Identify which cell holds the provided text, then report its (X, Y) central coordinate. 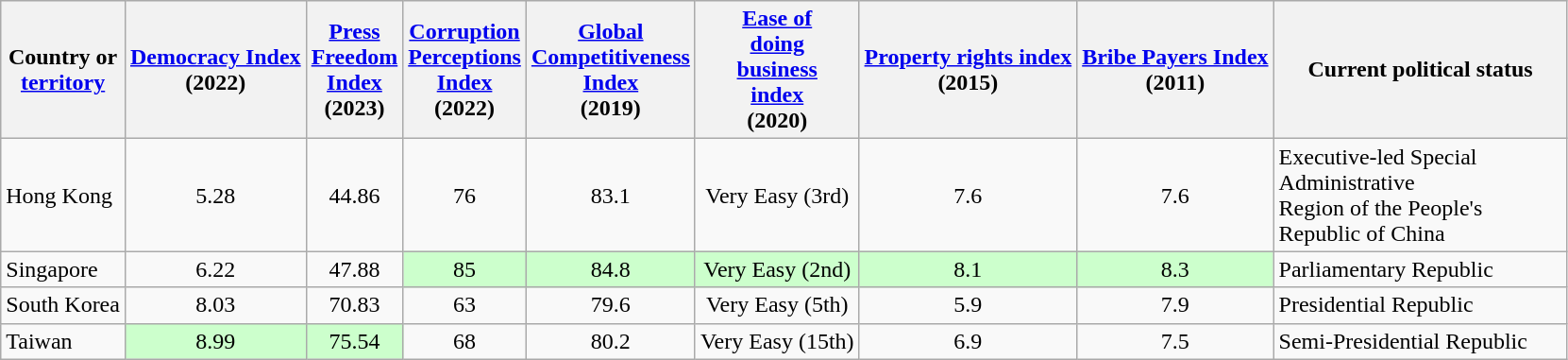
Semi-Presidential Republic (1420, 341)
Very Easy (2nd) (777, 269)
70.83 (355, 305)
Property rights index(2015) (969, 70)
47.88 (355, 269)
PressFreedomIndex(2023) (355, 70)
Executive-led Special AdministrativeRegion of the People's Republic of China (1420, 195)
8.3 (1175, 269)
5.28 (215, 195)
GlobalCompetitivenessIndex(2019) (610, 70)
7.5 (1175, 341)
44.86 (355, 195)
Bribe Payers Index(2011) (1175, 70)
Parliamentary Republic (1420, 269)
Singapore (63, 269)
6.22 (215, 269)
Current political status (1420, 70)
75.54 (355, 341)
76 (464, 195)
5.9 (969, 305)
Hong Kong (63, 195)
68 (464, 341)
84.8 (610, 269)
Very Easy (15th) (777, 341)
Very Easy (3rd) (777, 195)
Country or territory (63, 70)
Ease ofdoingbusiness index(2020) (777, 70)
80.2 (610, 341)
Democracy Index(2022) (215, 70)
South Korea (63, 305)
63 (464, 305)
Taiwan (63, 341)
79.6 (610, 305)
85 (464, 269)
6.9 (969, 341)
7.9 (1175, 305)
Presidential Republic (1420, 305)
83.1 (610, 195)
8.03 (215, 305)
CorruptionPerceptionsIndex(2022) (464, 70)
8.1 (969, 269)
8.99 (215, 341)
Very Easy (5th) (777, 305)
